Provide the [x, y] coordinate of the cell's center where the given text is located.  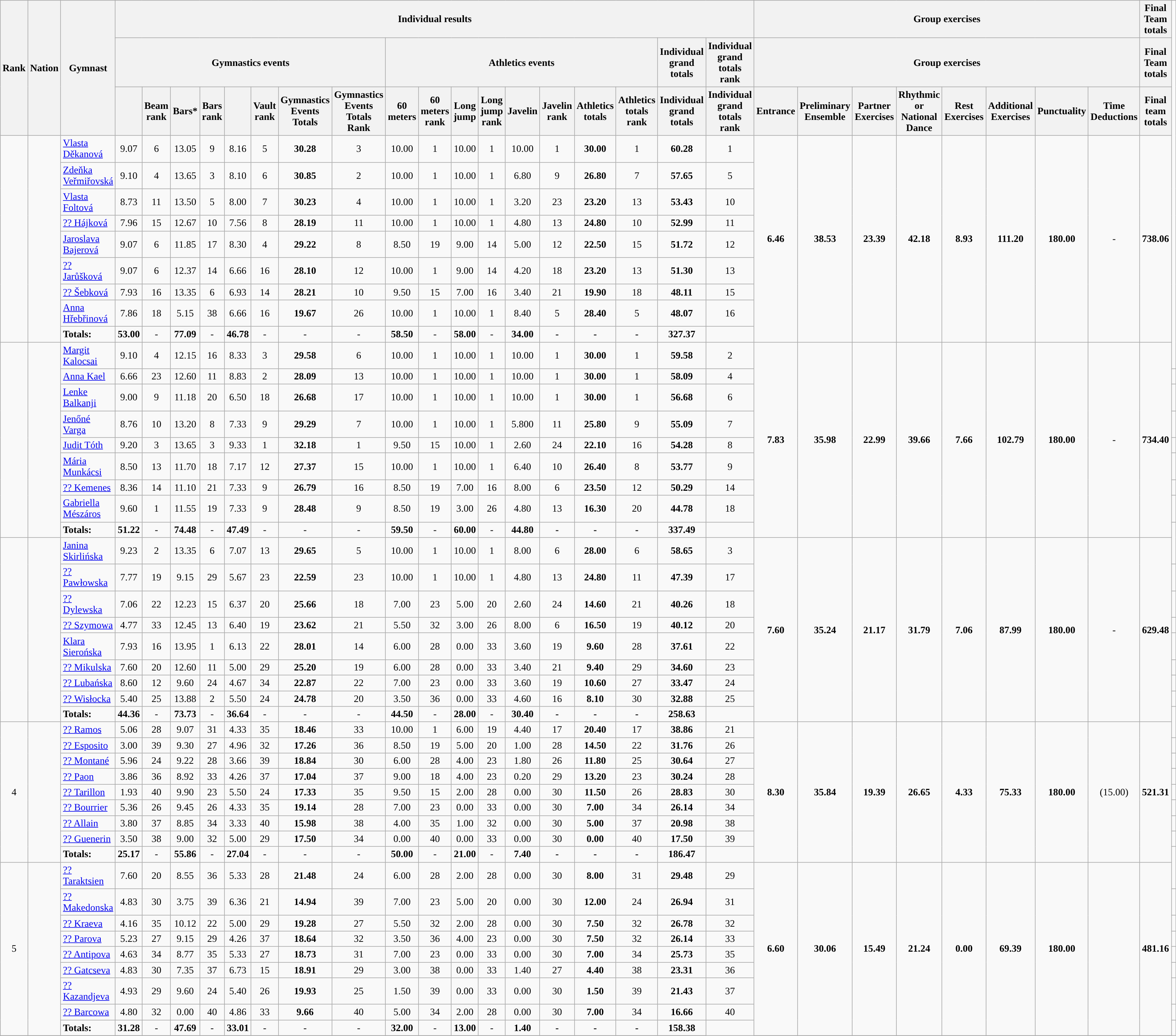
21.00 [465, 854]
19.28 [305, 923]
?? Ramos [88, 730]
11.10 [185, 488]
13.00 [465, 1028]
25.73 [682, 954]
60.28 [682, 149]
4.63 [129, 954]
58.00 [465, 334]
8.73 [129, 202]
17.33 [305, 792]
18.46 [305, 730]
Vlasta Foltová [88, 202]
16.50 [595, 625]
31.28 [129, 1028]
22.99 [875, 440]
8.83 [237, 377]
7.86 [129, 313]
30.06 [825, 949]
19.93 [305, 991]
12.15 [185, 355]
30.28 [305, 149]
26.65 [919, 792]
9.20 [129, 445]
28.10 [305, 271]
5.67 [237, 577]
18.84 [305, 761]
9.22 [185, 761]
4.20 [522, 271]
53.00 [129, 334]
5.23 [129, 939]
25.66 [305, 604]
23.31 [682, 970]
22.10 [595, 445]
21.48 [305, 875]
25.80 [595, 424]
14.60 [595, 604]
10.12 [185, 923]
9.90 [185, 792]
23.50 [595, 488]
15.98 [305, 823]
?? Hájková [88, 223]
?? Dylewska [88, 604]
11.55 [185, 508]
6.93 [237, 292]
19.67 [305, 313]
21.24 [919, 949]
22.50 [595, 244]
16.30 [595, 508]
25.17 [129, 854]
53.43 [682, 202]
40.26 [682, 604]
Entrance [776, 111]
58.50 [402, 334]
51.22 [129, 530]
33.47 [682, 683]
Long jump rank [492, 111]
Nation [44, 68]
1.93 [129, 792]
28.83 [682, 792]
11.18 [185, 398]
186.47 [682, 854]
Bars* [185, 111]
Janina Skirlińska [88, 551]
17.26 [305, 745]
30.40 [522, 714]
38.53 [825, 239]
11.70 [185, 467]
Vault rank [265, 111]
Anna Hřebřinová [88, 313]
5.96 [129, 761]
51.30 [682, 271]
44.80 [522, 530]
36.64 [237, 714]
Anna Kael [88, 377]
46.78 [237, 334]
16.66 [682, 1012]
Long jump [465, 111]
47.49 [237, 530]
?? Lubańska [88, 683]
?? Bourrier [88, 808]
8.76 [129, 424]
?? Makedonska [88, 902]
29.22 [305, 244]
26.68 [305, 398]
3.33 [237, 823]
54.28 [682, 445]
Javelin [522, 111]
Partner Exercises [875, 111]
8.92 [185, 776]
?? Guenerin [88, 839]
11.80 [595, 761]
22.87 [305, 683]
?? Kraeva [88, 923]
12.00 [595, 902]
Athletics totals rank [637, 111]
Athletics events [522, 62]
32.18 [305, 445]
34.00 [522, 334]
?? Mikulska [88, 667]
Jenőné Varga [88, 424]
?? Szymowa [88, 625]
24.78 [305, 699]
22.59 [305, 577]
28.19 [305, 223]
Lenke Balkanji [88, 398]
40.12 [682, 625]
Mária Munkácsi [88, 467]
35.84 [825, 792]
337.49 [682, 530]
?? Parova [88, 939]
31.76 [682, 745]
53.77 [682, 467]
48.07 [682, 313]
3.20 [522, 202]
Gabriella Mészáros [88, 508]
?? Pawłowska [88, 577]
51.72 [682, 244]
9.30 [185, 745]
47.39 [682, 577]
?? Šebková [88, 292]
1.80 [522, 761]
19.39 [875, 792]
327.37 [682, 334]
?? Kemenes [88, 488]
44.78 [682, 508]
0.20 [522, 776]
Zdeňka Veřmiřovská [88, 175]
111.20 [1011, 239]
3.80 [129, 823]
30.64 [682, 761]
9.45 [185, 808]
18.73 [305, 954]
Gymnastics Events Totals Rank [359, 111]
6.13 [237, 646]
15.49 [875, 949]
7.56 [237, 223]
28.01 [305, 646]
?? Kazandjeva [88, 991]
8.33 [237, 355]
26.78 [682, 923]
Rest Exercises [964, 111]
21.17 [875, 630]
?? Gatcseva [88, 970]
12.45 [185, 625]
?? Antipova [88, 954]
(15.00) [1114, 792]
7.77 [129, 577]
7.40 [522, 854]
13.05 [185, 149]
5.36 [129, 808]
3.75 [185, 902]
73.73 [185, 714]
8.85 [185, 823]
Vlasta Děkanová [88, 149]
3.86 [129, 776]
48.11 [682, 292]
87.99 [1011, 630]
4.77 [129, 625]
58.65 [682, 551]
59.58 [682, 355]
Javelin rank [557, 111]
5.06 [129, 730]
?? Jarůšková [88, 271]
30.85 [305, 175]
37.61 [682, 646]
8.77 [185, 954]
738.06 [1156, 239]
14.94 [305, 902]
55.86 [185, 854]
75.33 [1011, 792]
23.62 [305, 625]
12.37 [185, 271]
60 meters [402, 111]
?? Wisłocka [88, 699]
13.50 [185, 202]
6.46 [776, 239]
29.48 [682, 875]
258.63 [682, 714]
Bars rank [212, 111]
31.79 [919, 630]
29.29 [305, 424]
30.23 [305, 202]
19.14 [305, 808]
8.93 [964, 239]
?? Montané [88, 761]
34.60 [682, 667]
28.40 [595, 313]
8.40 [522, 313]
Margit Kalocsai [88, 355]
629.48 [1156, 630]
19.90 [595, 292]
8.16 [237, 149]
42.18 [919, 239]
6.36 [237, 902]
Rank [14, 68]
4.60 [522, 699]
7.96 [129, 223]
4.16 [129, 923]
734.40 [1156, 440]
74.48 [185, 530]
27.37 [305, 467]
?? Barcowa [88, 1012]
57.65 [682, 175]
52.99 [682, 223]
25.20 [305, 667]
6.73 [237, 970]
44.50 [402, 714]
35.24 [825, 630]
30.24 [682, 776]
7.35 [185, 970]
28.21 [305, 292]
35.98 [825, 440]
58.09 [682, 377]
55.09 [682, 424]
4.67 [237, 683]
481.16 [1156, 949]
Klara Sierońska [88, 646]
Time Deductions [1114, 111]
28.48 [305, 508]
33.01 [237, 1028]
102.79 [1011, 440]
32.00 [402, 1028]
4.86 [237, 1012]
7.07 [237, 551]
60 meters rank [435, 111]
?? Paon [88, 776]
7.66 [964, 440]
11.85 [185, 244]
12.23 [185, 604]
Gymnastics Events Totals [305, 111]
44.36 [129, 714]
26.40 [595, 467]
?? Allain [88, 823]
Beam rank [156, 111]
23.39 [875, 239]
29.58 [305, 355]
?? Esposito [88, 745]
69.39 [1011, 949]
6.80 [522, 175]
21.43 [682, 991]
Final team totals [1156, 111]
9.33 [237, 445]
7.17 [237, 467]
77.09 [185, 334]
18.91 [305, 970]
Gymnast [88, 68]
158.38 [682, 1028]
50.00 [402, 854]
10.60 [595, 683]
5.15 [185, 313]
47.69 [185, 1028]
56.68 [682, 398]
26.80 [595, 175]
6.50 [237, 398]
Preliminary Ensemble [825, 111]
8.60 [129, 683]
Individual results [435, 19]
14.50 [595, 745]
6.60 [776, 949]
38.86 [682, 730]
Punctuality [1062, 111]
9.40 [595, 667]
9.66 [305, 1012]
32.88 [682, 699]
?? Tarillon [88, 792]
6.37 [237, 604]
3.66 [237, 761]
28.09 [305, 377]
9.23 [129, 551]
11.50 [595, 792]
50.29 [682, 488]
17.04 [305, 776]
4.93 [129, 991]
Jaroslava Bajerová [88, 244]
60.00 [465, 530]
4.96 [237, 745]
39.66 [919, 440]
521.31 [1156, 792]
5.800 [522, 424]
26.79 [305, 488]
7.83 [776, 440]
26.94 [682, 902]
13.88 [185, 699]
8.36 [129, 488]
Gymnastics events [251, 62]
13.95 [185, 646]
Additional Exercises [1011, 111]
Rhythmic or National Dance [919, 111]
Athletics totals [595, 111]
20.98 [682, 823]
29.65 [305, 551]
59.50 [402, 530]
20.40 [595, 730]
Judit Tóth [88, 445]
18.64 [305, 939]
?? Taraktsien [88, 875]
12.67 [185, 223]
8.55 [185, 875]
27.04 [237, 854]
